Pinpoint the cell where the given text exists, returning its [x, y] midpoint coordinate. 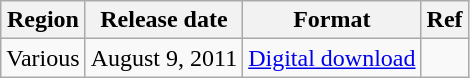
Various [43, 58]
Release date [164, 20]
Format [332, 20]
Region [43, 20]
Digital download [332, 58]
August 9, 2011 [164, 58]
Ref [444, 20]
